From the cell containing the given text, extract its center point as [X, Y] coordinate. 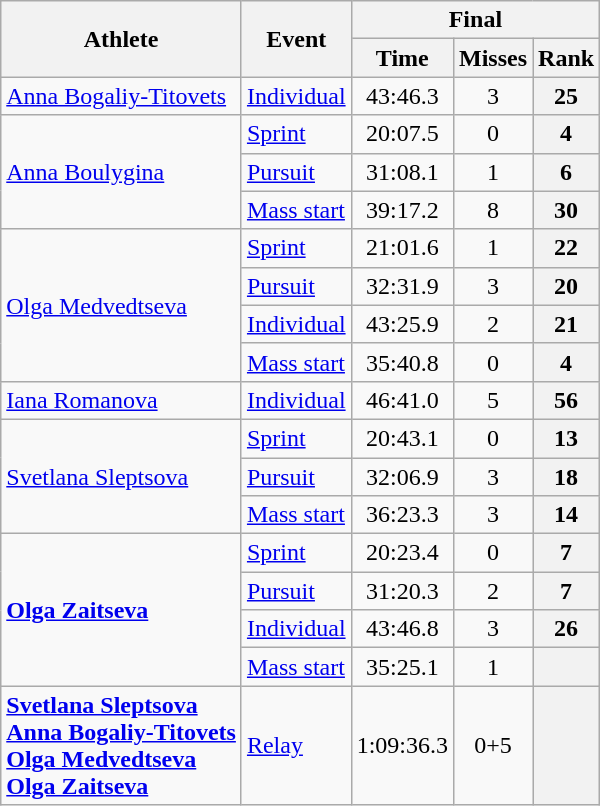
Time [402, 58]
25 [566, 96]
39:17.2 [402, 210]
20:43.1 [402, 438]
31:08.1 [402, 172]
46:41.0 [402, 400]
Anna Bogaliy-Titovets [122, 96]
20:07.5 [402, 134]
Relay [296, 746]
26 [566, 629]
Event [296, 39]
32:31.9 [402, 286]
8 [494, 210]
14 [566, 515]
Athlete [122, 39]
21 [566, 324]
13 [566, 438]
21:01.6 [402, 248]
0+5 [494, 746]
43:46.3 [402, 96]
5 [494, 400]
22 [566, 248]
35:40.8 [402, 362]
Rank [566, 58]
Anna Boulygina [122, 172]
Final [476, 20]
Iana Romanova [122, 400]
36:23.3 [402, 515]
Olga Medvedtseva [122, 305]
Svetlana Sleptsova [122, 476]
43:25.9 [402, 324]
Olga Zaitseva [122, 610]
43:46.8 [402, 629]
32:06.9 [402, 477]
Misses [494, 58]
Svetlana SleptsovaAnna Bogaliy-TitovetsOlga MedvedtsevaOlga Zaitseva [122, 746]
56 [566, 400]
20 [566, 286]
20:23.4 [402, 553]
31:20.3 [402, 591]
30 [566, 210]
1:09:36.3 [402, 746]
6 [566, 172]
35:25.1 [402, 667]
18 [566, 477]
